Find where the given text appears and provide that cell's center as [X, Y] coordinate. 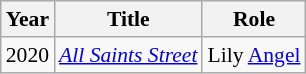
Lily Angel [254, 55]
Year [28, 19]
All Saints Street [128, 55]
Role [254, 19]
Title [128, 19]
2020 [28, 55]
